Determine the [X, Y] coordinate at the center of the cell enclosing the given text.  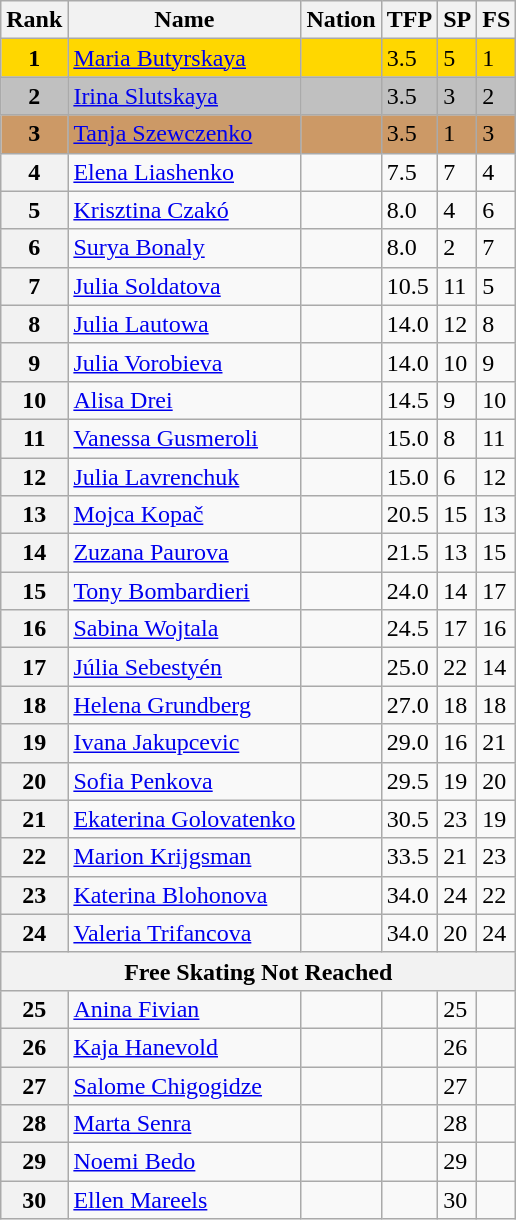
Noemi Bedo [184, 1162]
29.5 [409, 781]
Salome Chigogidze [184, 1085]
Valeria Trifancova [184, 933]
Júlia Sebestyén [184, 667]
Julia Vorobieva [184, 362]
Alisa Drei [184, 400]
FS [496, 20]
Tony Bombardieri [184, 591]
Rank [34, 20]
10.5 [409, 286]
Free Skating Not Reached [258, 971]
Nation [341, 20]
24.0 [409, 591]
Marion Krijgsman [184, 857]
Sofia Penkova [184, 781]
Name [184, 20]
Mojca Kopač [184, 515]
Helena Grundberg [184, 705]
Anina Fivian [184, 1009]
Vanessa Gusmeroli [184, 438]
TFP [409, 20]
Zuzana Paurova [184, 553]
Kaja Hanevold [184, 1047]
Ekaterina Golovatenko [184, 819]
Julia Lautowa [184, 324]
Elena Liashenko [184, 172]
24.5 [409, 629]
Surya Bonaly [184, 248]
Krisztina Czakó [184, 210]
30.5 [409, 819]
Tanja Szewczenko [184, 134]
Maria Butyrskaya [184, 58]
Julia Lavrenchuk [184, 477]
Julia Soldatova [184, 286]
Sabina Wojtala [184, 629]
14.5 [409, 400]
Ellen Mareels [184, 1200]
20.5 [409, 515]
Ivana Jakupcevic [184, 743]
25.0 [409, 667]
29.0 [409, 743]
33.5 [409, 857]
Katerina Blohonova [184, 895]
21.5 [409, 553]
SP [458, 20]
7.5 [409, 172]
27.0 [409, 705]
Marta Senra [184, 1124]
Irina Slutskaya [184, 96]
